Find where the given text appears and provide that cell's center as (x, y) coordinate. 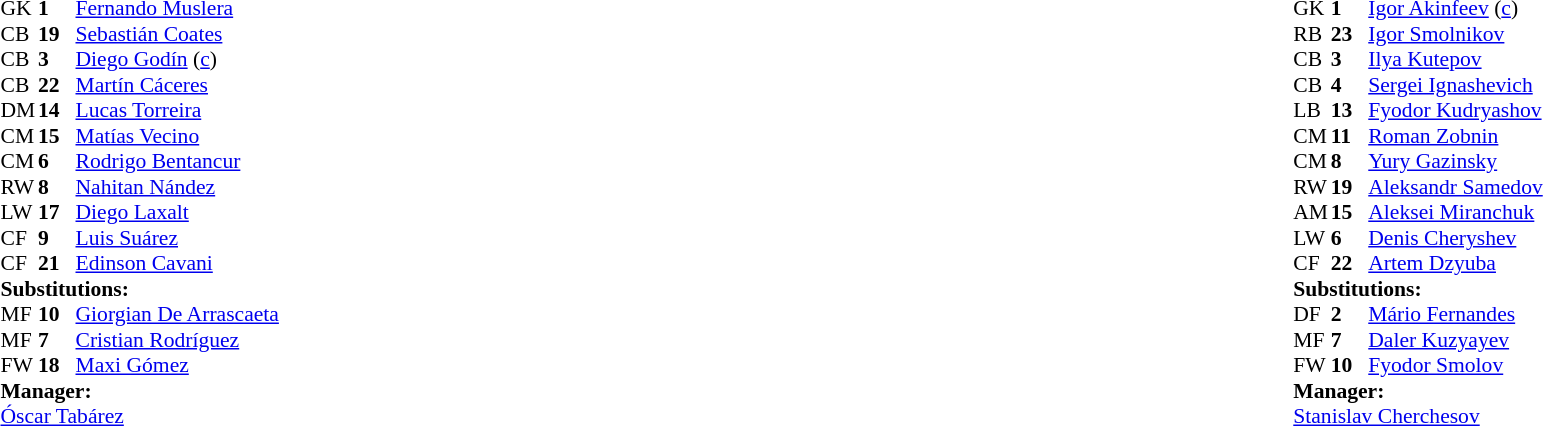
17 (57, 213)
Lucas Torreira (178, 111)
DM (19, 111)
Roman Zobnin (1455, 136)
Aleksandr Samedov (1455, 187)
RB (1312, 34)
18 (57, 365)
Luis Suárez (178, 238)
Fyodor Kudryashov (1455, 111)
Denis Cheryshev (1455, 238)
11 (1350, 136)
Sebastián Coates (178, 34)
23 (1350, 34)
Nahitan Nández (178, 187)
Diego Godín (c) (178, 59)
Diego Laxalt (178, 213)
Edinson Cavani (178, 263)
Daler Kuzyayev (1455, 340)
Matías Vecino (178, 136)
Mário Fernandes (1455, 315)
AM (1312, 213)
LB (1312, 111)
DF (1312, 315)
Ilya Kutepov (1455, 59)
4 (1350, 85)
2 (1350, 315)
21 (57, 263)
Aleksei Miranchuk (1455, 213)
Sergei Ignashevich (1455, 85)
Maxi Gómez (178, 365)
Cristian Rodríguez (178, 340)
Artem Dzyuba (1455, 263)
14 (57, 111)
Rodrigo Bentancur (178, 161)
Fyodor Smolov (1455, 365)
Yury Gazinsky (1455, 161)
Giorgian De Arrascaeta (178, 315)
Martín Cáceres (178, 85)
9 (57, 238)
Igor Smolnikov (1455, 34)
13 (1350, 111)
